Find where the given text appears and provide that cell's center as (x, y) coordinate. 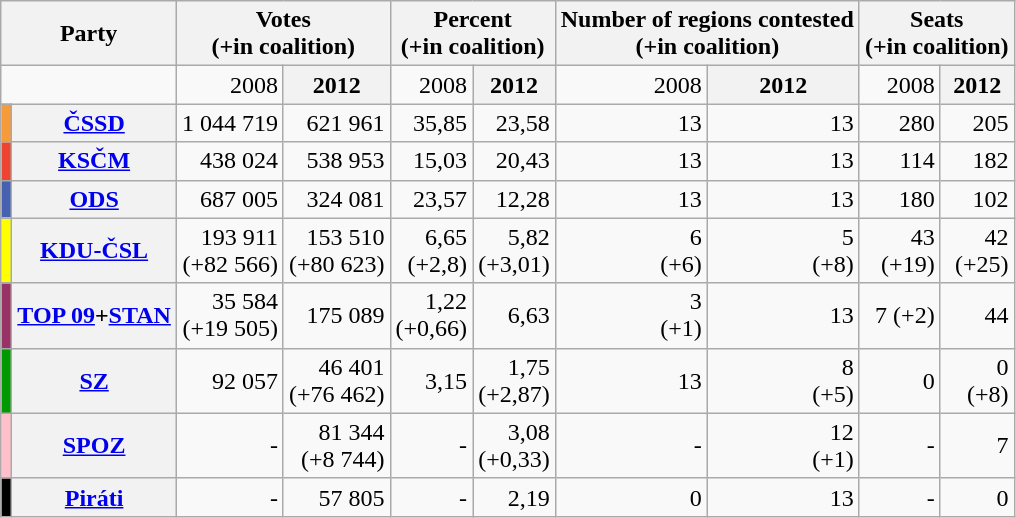
175 089 (336, 316)
205 (977, 123)
1,75(+2,87) (514, 380)
3,08(+0,33) (514, 446)
6(+6) (631, 250)
1,22(+0,66) (432, 316)
Seats(+in coalition) (936, 34)
43(+19) (900, 250)
621 961 (336, 123)
SPOZ (94, 446)
12,28 (514, 199)
2,19 (514, 497)
15,03 (432, 161)
42(+25) (977, 250)
Party (89, 34)
Number of regions contested(+in coalition) (707, 34)
5(+8) (783, 250)
TOP 09+STAN (94, 316)
81 344(+8 744) (336, 446)
193 911(+82 566) (230, 250)
ČSSD (94, 123)
Percent(+in coalition) (472, 34)
46 401(+76 462) (336, 380)
35,85 (432, 123)
Piráti (94, 497)
92 057 (230, 380)
7 (977, 446)
1 044 719 (230, 123)
438 024 (230, 161)
23,58 (514, 123)
20,43 (514, 161)
0(+8) (977, 380)
182 (977, 161)
KDU-ČSL (94, 250)
3(+1) (631, 316)
687 005 (230, 199)
280 (900, 123)
153 510(+80 623) (336, 250)
6,63 (514, 316)
6,65(+2,8) (432, 250)
102 (977, 199)
114 (900, 161)
ODS (94, 199)
3,15 (432, 380)
180 (900, 199)
57 805 (336, 497)
KSČM (94, 161)
35 584(+19 505) (230, 316)
8(+5) (783, 380)
44 (977, 316)
538 953 (336, 161)
5,82(+3,01) (514, 250)
7 (+2) (900, 316)
SZ (94, 380)
324 081 (336, 199)
Votes(+in coalition) (283, 34)
12(+1) (783, 446)
23,57 (432, 199)
